Scan for the cell matching the given text and deliver its [X, Y] coordinate at center. 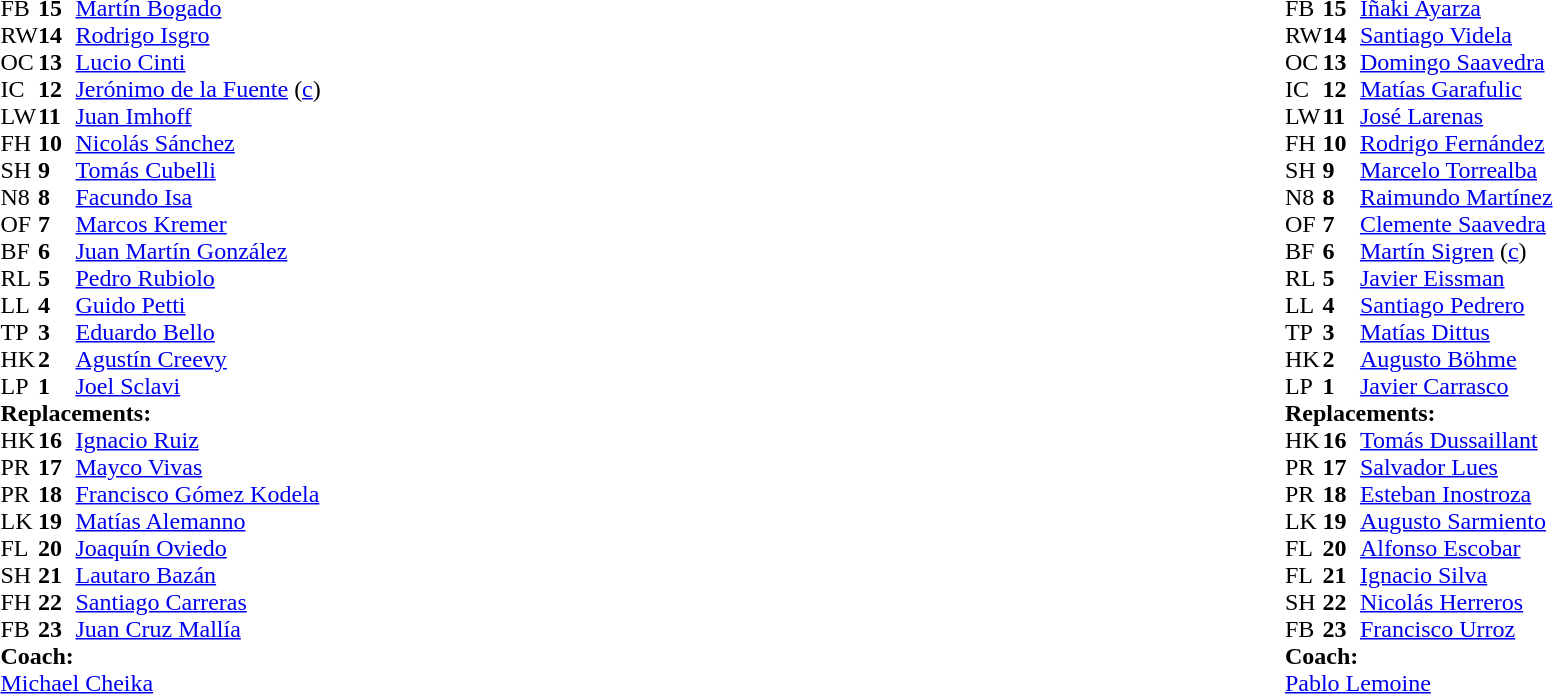
Augusto Sarmiento [1456, 522]
Domingo Saavedra [1456, 62]
Mayco Vivas [198, 468]
Ignacio Ruiz [198, 440]
Tomás Cubelli [198, 170]
Matías Alemanno [198, 522]
Joel Sclavi [198, 386]
Joaquín Oviedo [198, 548]
Marcelo Torrealba [1456, 170]
Francisco Urroz [1456, 630]
Alfonso Escobar [1456, 548]
Agustín Creevy [198, 360]
Juan Martín González [198, 252]
Martín Sigren (c) [1456, 252]
Rodrigo Fernández [1456, 144]
Raimundo Martínez [1456, 198]
Ignacio Silva [1456, 576]
Jerónimo de la Fuente (c) [198, 90]
José Larenas [1456, 116]
Santiago Videla [1456, 36]
Nicolás Sánchez [198, 144]
Lucio Cinti [198, 62]
Pedro Rubiolo [198, 278]
Salvador Lues [1456, 468]
Guido Petti [198, 306]
Augusto Böhme [1456, 360]
Juan Cruz Mallía [198, 630]
Javier Eissman [1456, 278]
Rodrigo Isgro [198, 36]
Facundo Isa [198, 198]
Santiago Pedrero [1456, 306]
Nicolás Herreros [1456, 602]
Javier Carrasco [1456, 386]
Marcos Kremer [198, 224]
Santiago Carreras [198, 602]
Matías Dittus [1456, 332]
Juan Imhoff [198, 116]
Eduardo Bello [198, 332]
Tomás Dussaillant [1456, 440]
Lautaro Bazán [198, 576]
Esteban Inostroza [1456, 494]
Clemente Saavedra [1456, 224]
Matías Garafulic [1456, 90]
Francisco Gómez Kodela [198, 494]
